For the text-containing cell, return its midpoint in [x, y] coordinate format. 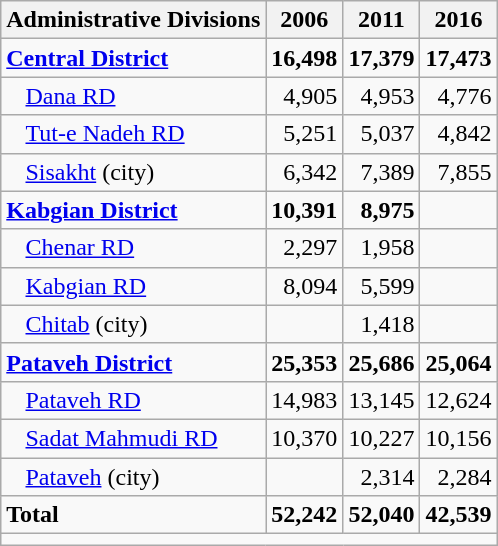
52,242 [304, 515]
2,297 [304, 248]
5,037 [382, 134]
25,686 [382, 362]
12,624 [458, 400]
10,391 [304, 210]
2016 [458, 20]
17,473 [458, 58]
Dana RD [134, 96]
1,958 [382, 248]
7,389 [382, 172]
2,284 [458, 477]
7,855 [458, 172]
4,776 [458, 96]
2,314 [382, 477]
Total [134, 515]
4,842 [458, 134]
4,953 [382, 96]
8,975 [382, 210]
25,064 [458, 362]
52,040 [382, 515]
Kabgian RD [134, 286]
10,227 [382, 438]
6,342 [304, 172]
17,379 [382, 58]
16,498 [304, 58]
10,156 [458, 438]
5,599 [382, 286]
1,418 [382, 324]
25,353 [304, 362]
2006 [304, 20]
42,539 [458, 515]
Sisakht (city) [134, 172]
Central District [134, 58]
2011 [382, 20]
14,983 [304, 400]
4,905 [304, 96]
8,094 [304, 286]
Sadat Mahmudi RD [134, 438]
Kabgian District [134, 210]
Chitab (city) [134, 324]
Tut-e Nadeh RD [134, 134]
Pataveh RD [134, 400]
Pataveh (city) [134, 477]
5,251 [304, 134]
13,145 [382, 400]
Chenar RD [134, 248]
Administrative Divisions [134, 20]
Pataveh District [134, 362]
10,370 [304, 438]
